Provide the (X, Y) coordinate of the cell's center where the given text is located.  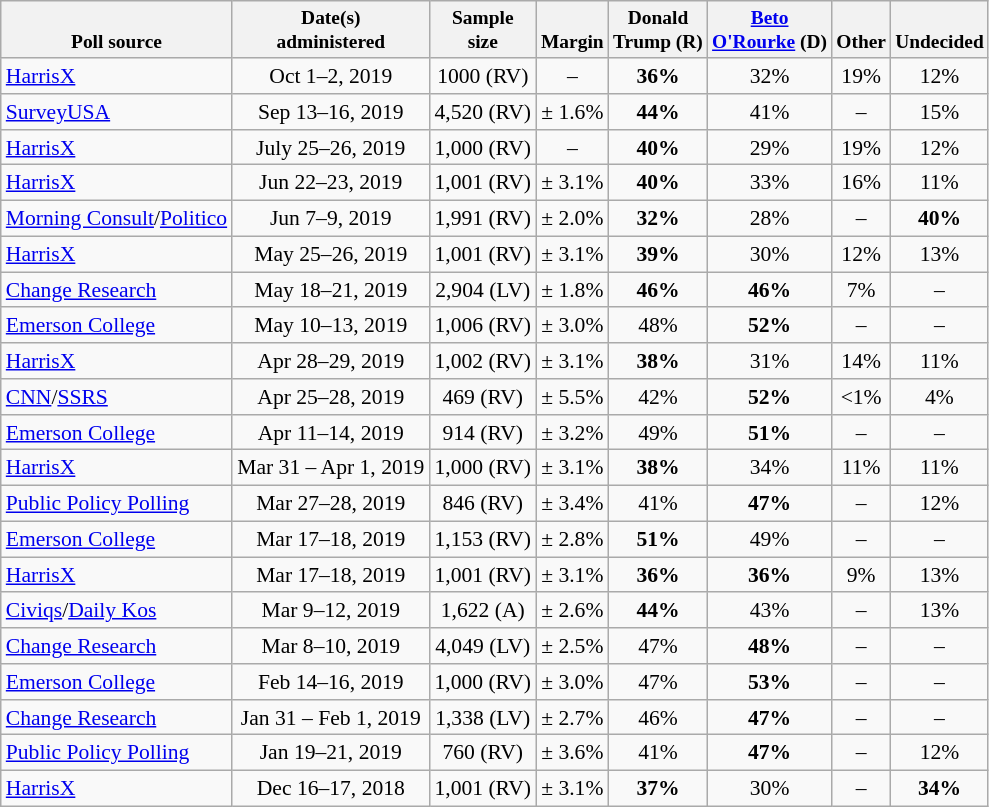
31% (769, 361)
4,049 (LV) (482, 646)
1,338 (LV) (482, 718)
± 2.7% (572, 718)
33% (769, 183)
Oct 1–2, 2019 (330, 76)
May 18–21, 2019 (330, 290)
28% (769, 219)
14% (862, 361)
29% (769, 148)
± 2.0% (572, 219)
Civiqs/Daily Kos (116, 611)
Margin (572, 30)
2,904 (LV) (482, 290)
4,520 (RV) (482, 112)
± 3.6% (572, 753)
Mar 31 – Apr 1, 2019 (330, 468)
1,002 (RV) (482, 361)
760 (RV) (482, 753)
Other (862, 30)
July 25–26, 2019 (330, 148)
Date(s)administered (330, 30)
1000 (RV) (482, 76)
7% (862, 290)
Mar 8–10, 2019 (330, 646)
BetoO'Rourke (D) (769, 30)
± 1.8% (572, 290)
1,006 (RV) (482, 326)
846 (RV) (482, 504)
Jun 7–9, 2019 (330, 219)
± 3.4% (572, 504)
15% (940, 112)
<1% (862, 397)
39% (658, 254)
± 2.5% (572, 646)
1,622 (A) (482, 611)
9% (862, 575)
Apr 28–29, 2019 (330, 361)
Poll source (116, 30)
± 3.2% (572, 433)
DonaldTrump (R) (658, 30)
Samplesize (482, 30)
Jan 19–21, 2019 (330, 753)
1,991 (RV) (482, 219)
± 5.5% (572, 397)
1,153 (RV) (482, 540)
Undecided (940, 30)
Mar 9–12, 2019 (330, 611)
Morning Consult/Politico (116, 219)
Jun 22–23, 2019 (330, 183)
± 2.6% (572, 611)
Sep 13–16, 2019 (330, 112)
CNN/SSRS (116, 397)
Apr 11–14, 2019 (330, 433)
Apr 25–28, 2019 (330, 397)
Jan 31 – Feb 1, 2019 (330, 718)
43% (769, 611)
May 25–26, 2019 (330, 254)
469 (RV) (482, 397)
Feb 14–16, 2019 (330, 682)
± 2.8% (572, 540)
4% (940, 397)
Dec 16–17, 2018 (330, 789)
42% (658, 397)
53% (769, 682)
16% (862, 183)
May 10–13, 2019 (330, 326)
± 1.6% (572, 112)
SurveyUSA (116, 112)
914 (RV) (482, 433)
Mar 27–28, 2019 (330, 504)
37% (658, 789)
